Locate the cell with the specified text and output its [x, y] center coordinate. 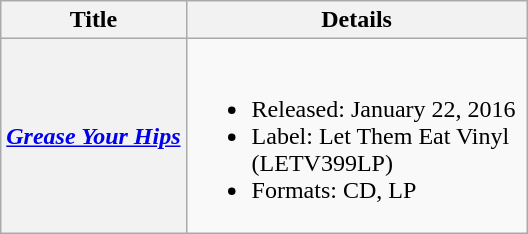
Released: January 22, 2016Label: Let Them Eat Vinyl (LETV399LP)Formats: CD, LP [356, 136]
Title [94, 20]
Details [356, 20]
Grease Your Hips [94, 136]
